Return the (x, y) coordinate for the center point of the cell that contains the specified text.  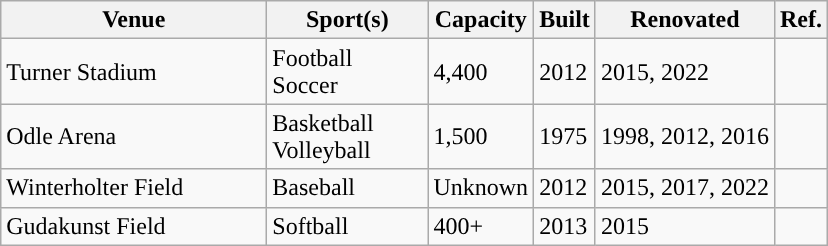
4,400 (481, 72)
400+ (481, 226)
2015, 2017, 2022 (684, 188)
2015 (684, 226)
Football Soccer (348, 72)
Unknown (481, 188)
Capacity (481, 20)
Ref. (800, 20)
Softball (348, 226)
Venue (134, 20)
Turner Stadium (134, 72)
1,500 (481, 136)
Built (565, 20)
Gudakunst Field (134, 226)
Renovated (684, 20)
Sport(s) (348, 20)
1998, 2012, 2016 (684, 136)
Odle Arena (134, 136)
Baseball (348, 188)
2015, 2022 (684, 72)
1975 (565, 136)
2013 (565, 226)
Winterholter Field (134, 188)
Basketball Volleyball (348, 136)
